Detect which cell encompasses the target text, then output its [x, y] center coordinate. 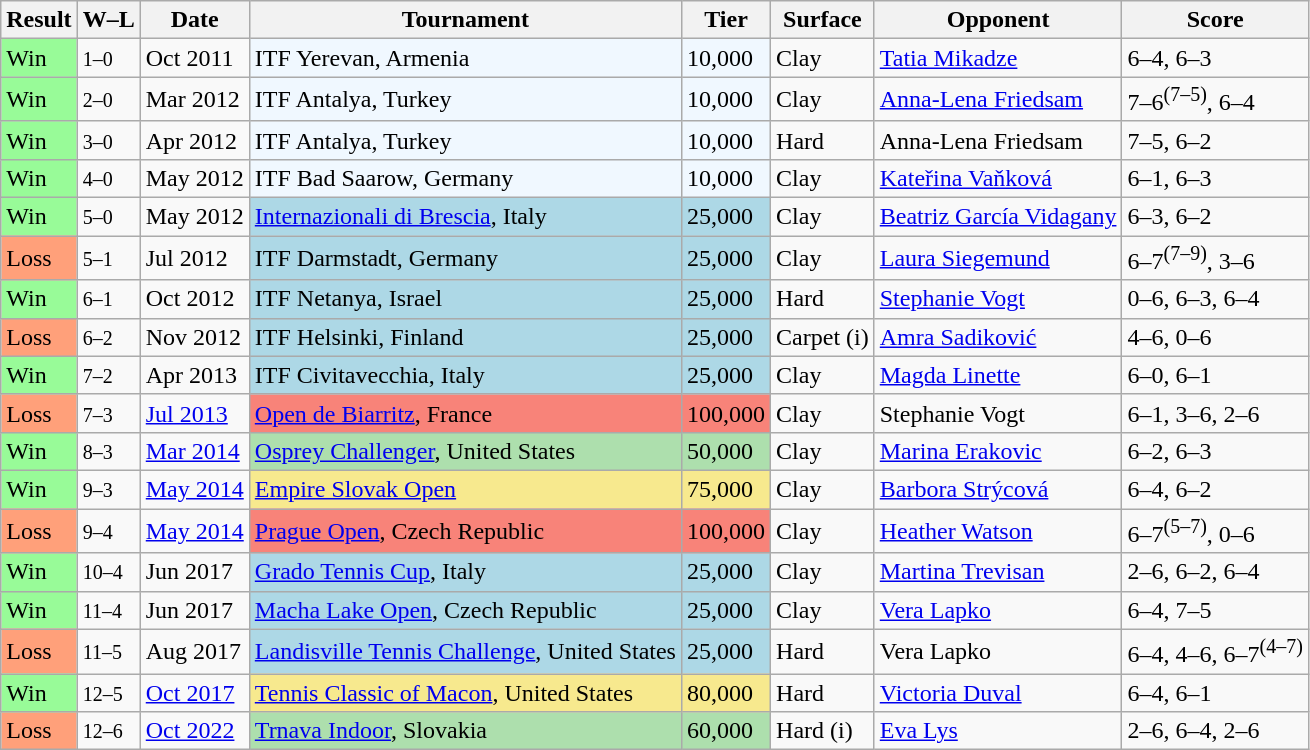
Score [1215, 20]
Tatia Mikadze [998, 58]
6–4, 4–6, 6–7(4–7) [1215, 652]
W–L [108, 20]
Mar 2012 [194, 100]
Kateřina Vaňková [998, 178]
6–4, 6–3 [1215, 58]
Oct 2012 [194, 299]
Result [39, 20]
Empire Slovak Open [465, 489]
9–3 [108, 489]
60,000 [726, 731]
Macha Lake Open, Czech Republic [465, 610]
Laura Siegemund [998, 258]
Victoria Duval [998, 693]
2–6, 6–4, 2–6 [1215, 731]
ITF Netanya, Israel [465, 299]
Martina Trevisan [998, 572]
Date [194, 20]
Jul 2013 [194, 413]
ITF Darmstadt, Germany [465, 258]
ITF Yerevan, Armenia [465, 58]
6–1, 6–3 [1215, 178]
Marina Erakovic [998, 451]
Amra Sadiković [998, 337]
Oct 2011 [194, 58]
6–7(5–7), 0–6 [1215, 532]
Apr 2012 [194, 140]
12–6 [108, 731]
Magda Linette [998, 375]
Heather Watson [998, 532]
6–4, 6–1 [1215, 693]
50,000 [726, 451]
Oct 2017 [194, 693]
Internazionali di Brescia, Italy [465, 217]
6–0, 6–1 [1215, 375]
Surface [823, 20]
Oct 2022 [194, 731]
Aug 2017 [194, 652]
5–0 [108, 217]
Tournament [465, 20]
Eva Lys [998, 731]
12–5 [108, 693]
Trnava Indoor, Slovakia [465, 731]
6–1, 3–6, 2–6 [1215, 413]
8–3 [108, 451]
Beatriz García Vidagany [998, 217]
2–6, 6–2, 6–4 [1215, 572]
4–6, 0–6 [1215, 337]
6–1 [108, 299]
Mar 2014 [194, 451]
4–0 [108, 178]
Tier [726, 20]
Barbora Strýcová [998, 489]
6–2, 6–3 [1215, 451]
Prague Open, Czech Republic [465, 532]
0–6, 6–3, 6–4 [1215, 299]
11–5 [108, 652]
Apr 2013 [194, 375]
Opponent [998, 20]
Landisville Tennis Challenge, United States [465, 652]
1–0 [108, 58]
2–0 [108, 100]
Open de Biarritz, France [465, 413]
3–0 [108, 140]
6–3, 6–2 [1215, 217]
7–3 [108, 413]
Carpet (i) [823, 337]
10–4 [108, 572]
5–1 [108, 258]
Osprey Challenger, United States [465, 451]
6–7(7–9), 3–6 [1215, 258]
75,000 [726, 489]
11–4 [108, 610]
Grado Tennis Cup, Italy [465, 572]
7–5, 6–2 [1215, 140]
7–2 [108, 375]
ITF Civitavecchia, Italy [465, 375]
Jul 2012 [194, 258]
6–4, 6–2 [1215, 489]
ITF Helsinki, Finland [465, 337]
ITF Bad Saarow, Germany [465, 178]
9–4 [108, 532]
80,000 [726, 693]
Tennis Classic of Macon, United States [465, 693]
7–6(7–5), 6–4 [1215, 100]
Hard (i) [823, 731]
6–2 [108, 337]
Nov 2012 [194, 337]
6–4, 7–5 [1215, 610]
